For the text-containing cell, return its midpoint in (X, Y) coordinate format. 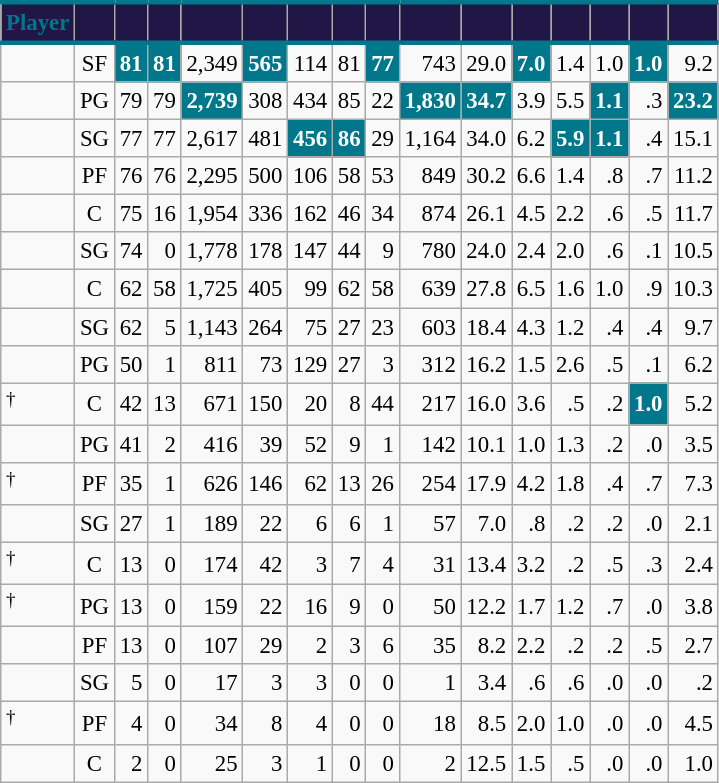
2,295 (212, 176)
500 (266, 176)
3.2 (532, 563)
4.3 (532, 327)
74 (130, 251)
671 (212, 404)
217 (430, 404)
1.7 (532, 606)
1,954 (212, 214)
456 (310, 139)
18 (430, 723)
416 (212, 444)
5.2 (693, 404)
142 (430, 444)
106 (310, 176)
73 (266, 364)
12.5 (486, 763)
129 (310, 364)
312 (430, 364)
189 (212, 524)
626 (212, 484)
23.2 (693, 101)
107 (212, 646)
308 (266, 101)
99 (310, 289)
1,830 (430, 101)
46 (348, 214)
1,725 (212, 289)
147 (310, 251)
25 (212, 763)
85 (348, 101)
159 (212, 606)
434 (310, 101)
39 (266, 444)
86 (348, 139)
10.1 (486, 444)
41 (130, 444)
20 (310, 404)
3.9 (532, 101)
29.0 (486, 62)
2,739 (212, 101)
17 (212, 683)
3.4 (486, 683)
1,164 (430, 139)
15.1 (693, 139)
6.5 (532, 289)
3.6 (532, 404)
6.6 (532, 176)
SF (95, 62)
174 (212, 563)
780 (430, 251)
31 (430, 563)
603 (430, 327)
10.3 (693, 289)
2,617 (212, 139)
27.8 (486, 289)
2.6 (570, 364)
17.9 (486, 484)
34.0 (486, 139)
150 (266, 404)
26 (382, 484)
Player (38, 22)
8.5 (486, 723)
5.5 (570, 101)
162 (310, 214)
2.7 (693, 646)
178 (266, 251)
1,778 (212, 251)
1,143 (212, 327)
1.3 (570, 444)
639 (430, 289)
8.2 (486, 646)
336 (266, 214)
114 (310, 62)
3.5 (693, 444)
874 (430, 214)
11.2 (693, 176)
9.7 (693, 327)
26.1 (486, 214)
2,349 (212, 62)
3.8 (693, 606)
16.2 (486, 364)
24.0 (486, 251)
18.4 (486, 327)
2.1 (693, 524)
34.7 (486, 101)
254 (430, 484)
30.2 (486, 176)
481 (266, 139)
5.9 (570, 139)
.9 (648, 289)
264 (266, 327)
849 (430, 176)
4.2 (532, 484)
565 (266, 62)
23 (382, 327)
7.3 (693, 484)
53 (382, 176)
10.5 (693, 251)
12.2 (486, 606)
146 (266, 484)
1.8 (570, 484)
11.7 (693, 214)
7 (348, 563)
52 (310, 444)
405 (266, 289)
1.6 (570, 289)
811 (212, 364)
57 (430, 524)
16.0 (486, 404)
13.4 (486, 563)
743 (430, 62)
9.2 (693, 62)
